Return (X, Y) of the center of cell containing provided text 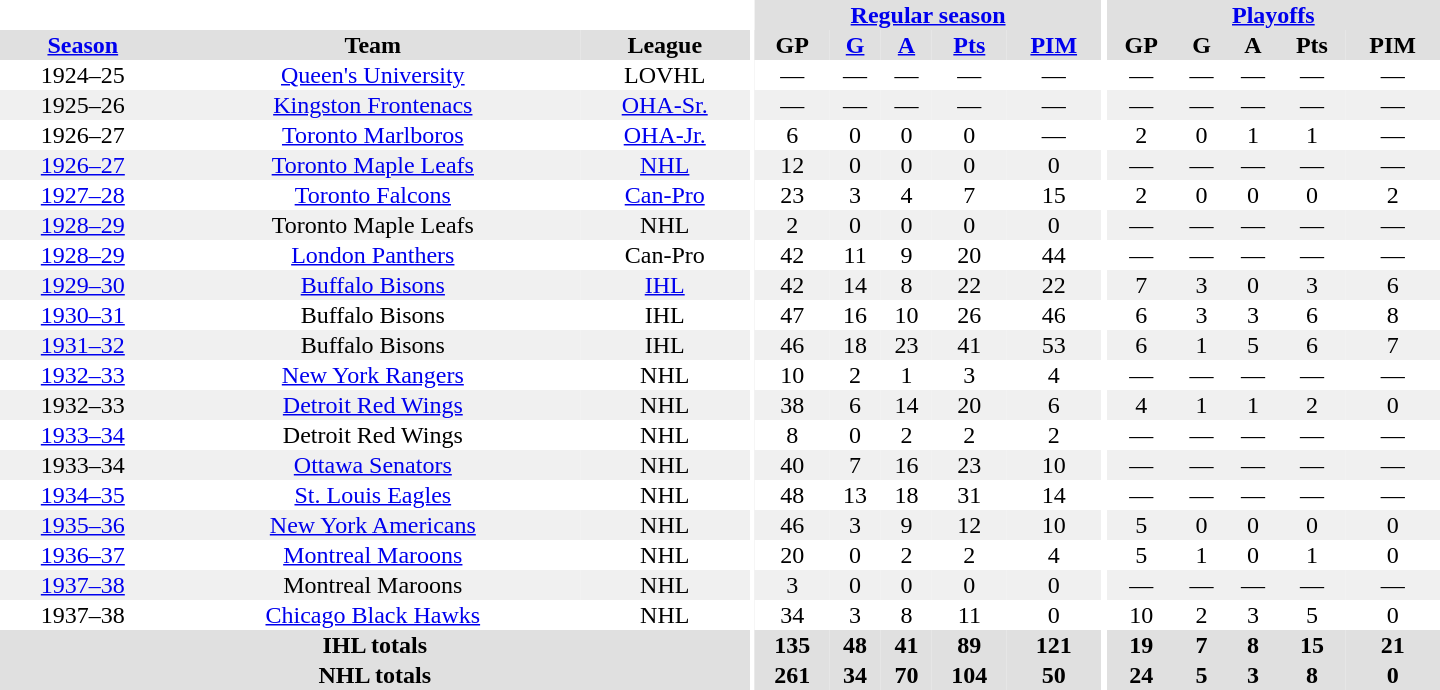
53 (1054, 345)
121 (1054, 645)
Kingston Frontenacs (373, 105)
31 (969, 495)
1929–30 (83, 285)
Queen's University (373, 75)
London Panthers (373, 255)
104 (969, 675)
1934–35 (83, 495)
13 (854, 495)
1936–37 (83, 555)
1930–31 (83, 315)
40 (792, 465)
1927–28 (83, 195)
IHL totals (374, 645)
New York Americans (373, 525)
Toronto Marlboros (373, 135)
Ottawa Senators (373, 465)
Team (373, 45)
1931–32 (83, 345)
89 (969, 645)
70 (906, 675)
1925–26 (83, 105)
38 (792, 405)
New York Rangers (373, 375)
St. Louis Eagles (373, 495)
135 (792, 645)
19 (1142, 645)
Season (83, 45)
261 (792, 675)
44 (1054, 255)
Toronto Falcons (373, 195)
47 (792, 315)
Regular season (928, 15)
50 (1054, 675)
OHA-Jr. (664, 135)
21 (1392, 645)
26 (969, 315)
Playoffs (1274, 15)
OHA-Sr. (664, 105)
League (664, 45)
NHL totals (374, 675)
Chicago Black Hawks (373, 615)
1924–25 (83, 75)
24 (1142, 675)
LOVHL (664, 75)
1935–36 (83, 525)
